From the cell containing the given text, extract its center point as (X, Y) coordinate. 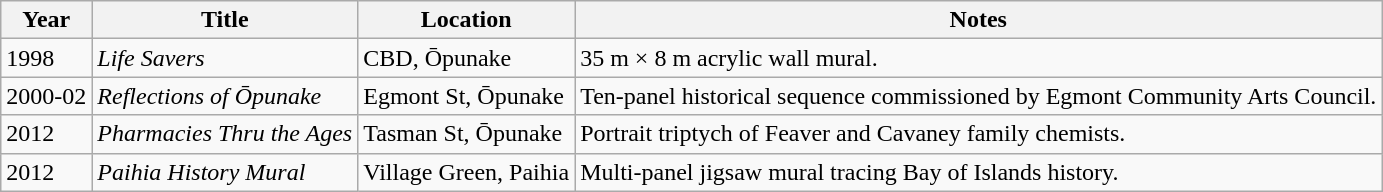
Portrait triptych of Feaver and Cavaney family chemists. (978, 134)
Paihia History Mural (225, 172)
Multi-panel jigsaw mural tracing Bay of Islands history. (978, 172)
Year (46, 20)
35 m × 8 m acrylic wall mural. (978, 58)
Tasman St, Ōpunake (466, 134)
Notes (978, 20)
Pharmacies Thru the Ages (225, 134)
2000-02 (46, 96)
CBD, Ōpunake (466, 58)
Life Savers (225, 58)
Village Green, Paihia (466, 172)
Location (466, 20)
Title (225, 20)
Ten-panel historical sequence commissioned by Egmont Community Arts Council. (978, 96)
1998 (46, 58)
Egmont St, Ōpunake (466, 96)
Reflections of Ōpunake (225, 96)
